Determine the [X, Y] coordinate at the center of the cell enclosing the given text.  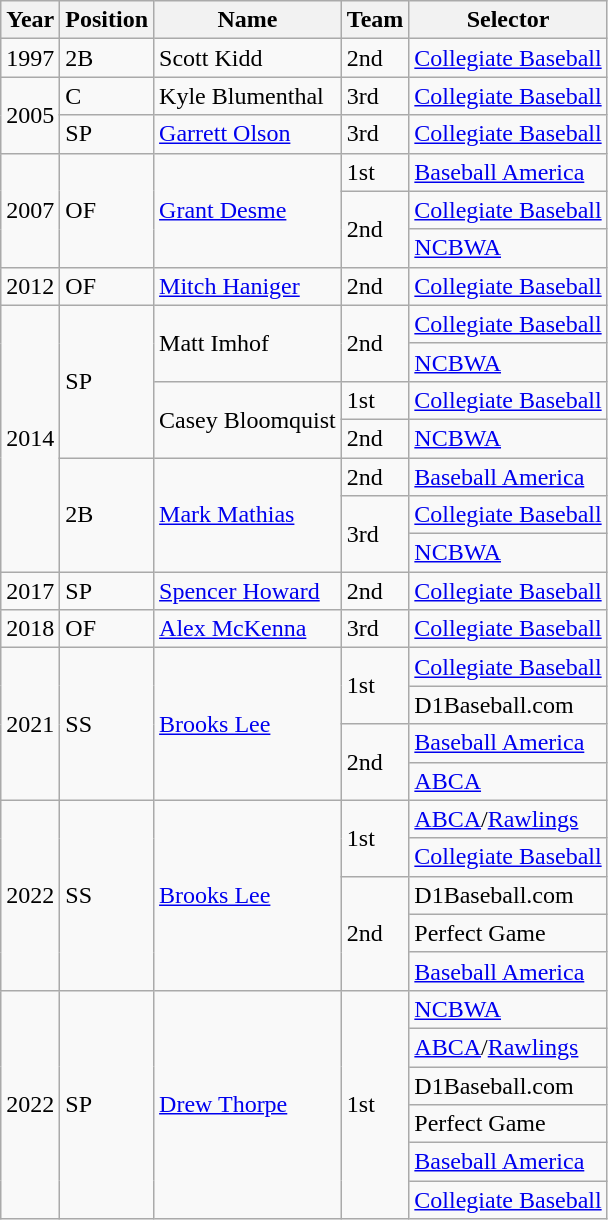
Mark Mathias [248, 515]
Team [375, 20]
2005 [30, 115]
1997 [30, 58]
ABCA [508, 781]
Drew Thorpe [248, 1104]
Selector [508, 20]
2012 [30, 286]
Position [107, 20]
Spencer Howard [248, 591]
Alex McKenna [248, 629]
C [107, 96]
Year [30, 20]
2014 [30, 438]
Name [248, 20]
Mitch Haniger [248, 286]
Scott Kidd [248, 58]
Kyle Blumenthal [248, 96]
2021 [30, 724]
2018 [30, 629]
2007 [30, 210]
Casey Bloomquist [248, 419]
Matt Imhof [248, 343]
Grant Desme [248, 210]
Garrett Olson [248, 134]
2017 [30, 591]
